For the text-containing cell, return its midpoint in (X, Y) coordinate format. 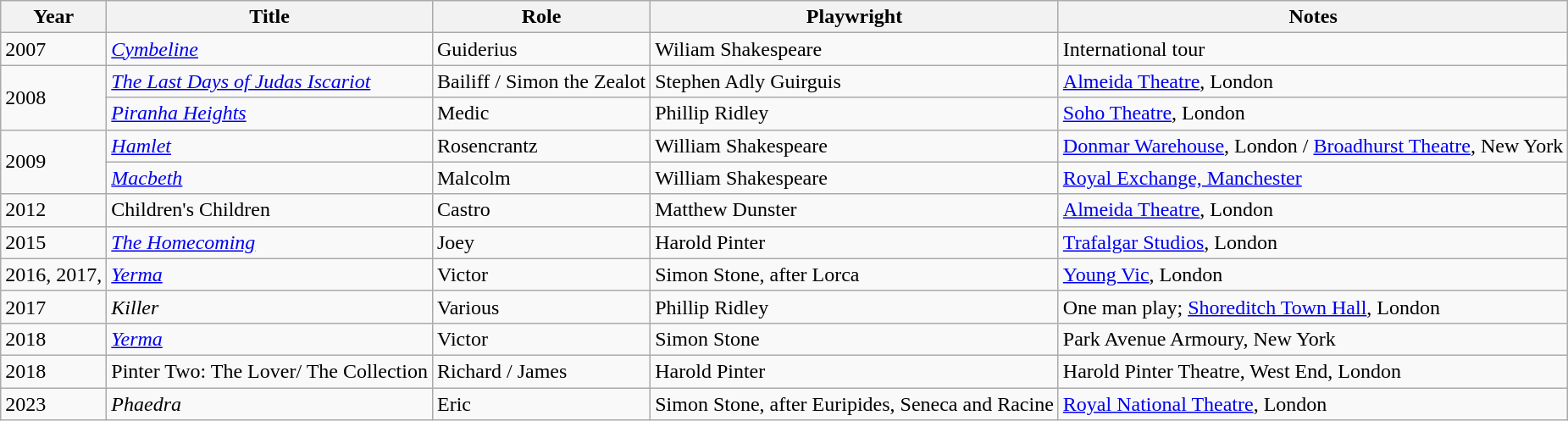
Macbeth (269, 178)
Notes (1313, 17)
Simon Stone (855, 339)
2012 (54, 210)
Hamlet (269, 146)
Playwright (855, 17)
Various (540, 307)
Simon Stone, after Lorca (855, 274)
Rosencrantz (540, 146)
Phaedra (269, 404)
2023 (54, 404)
Medic (540, 114)
Joey (540, 242)
Harold Pinter Theatre, West End, London (1313, 371)
Bailiff / Simon the Zealot (540, 81)
Eric (540, 404)
One man play; Shoreditch Town Hall, London (1313, 307)
Killer (269, 307)
Wiliam Shakespeare (855, 49)
Children's Children (269, 210)
Young Vic, London (1313, 274)
The Last Days of Judas Iscariot (269, 81)
2009 (54, 162)
Trafalgar Studios, London (1313, 242)
Cymbeline (269, 49)
International tour (1313, 49)
The Homecoming (269, 242)
Year (54, 17)
2017 (54, 307)
Title (269, 17)
Donmar Warehouse, London / Broadhurst Theatre, New York (1313, 146)
2016, 2017, (54, 274)
Park Avenue Armoury, New York (1313, 339)
Malcolm (540, 178)
Stephen Adly Guirguis (855, 81)
Castro (540, 210)
Soho Theatre, London (1313, 114)
Royal National Theatre, London (1313, 404)
2008 (54, 97)
2015 (54, 242)
Royal Exchange, Manchester (1313, 178)
Matthew Dunster (855, 210)
Role (540, 17)
Simon Stone, after Euripides, Seneca and Racine (855, 404)
Guiderius (540, 49)
Pinter Two: The Lover/ The Collection (269, 371)
Richard / James (540, 371)
Piranha Heights (269, 114)
2007 (54, 49)
